From the cell containing the given text, extract its center point as (x, y) coordinate. 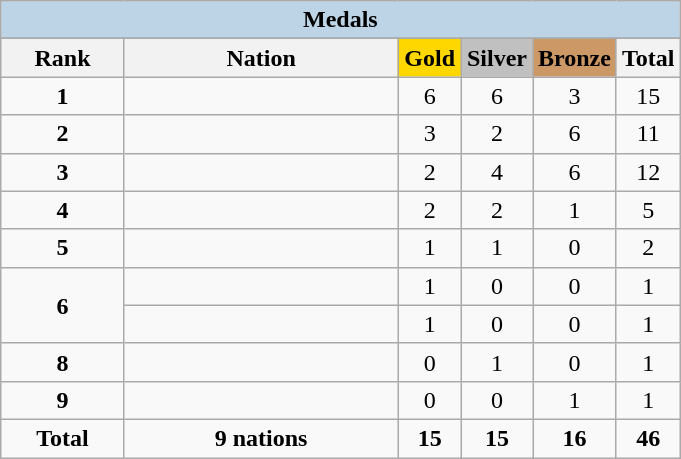
Gold (430, 58)
Medals (340, 20)
9 nations (261, 438)
Rank (63, 58)
Bronze (574, 58)
46 (648, 438)
11 (648, 134)
16 (574, 438)
12 (648, 172)
Silver (496, 58)
8 (63, 362)
Nation (261, 58)
9 (63, 400)
